Determine the [x, y] coordinate at the center of the cell enclosing the given text.  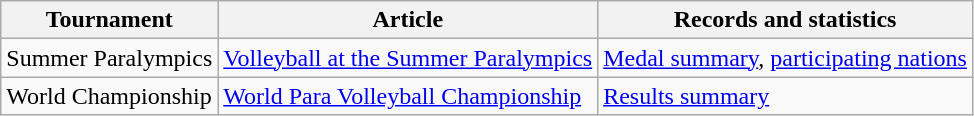
Results summary [786, 96]
World Championship [110, 96]
Summer Paralympics [110, 58]
Records and statistics [786, 20]
Tournament [110, 20]
Article [408, 20]
Volleyball at the Summer Paralympics [408, 58]
Medal summary, participating nations [786, 58]
World Para Volleyball Championship [408, 96]
